Find where the given text appears and provide that cell's center as (X, Y) coordinate. 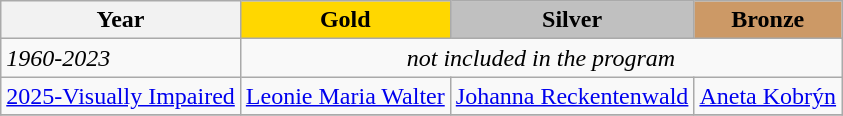
not included in the program (540, 58)
2025-Visually Impaired (121, 96)
Gold (345, 20)
Bronze (768, 20)
Johanna Reckentenwald (572, 96)
Year (121, 20)
Silver (572, 20)
1960-2023 (121, 58)
Aneta Kobrýn (768, 96)
Leonie Maria Walter (345, 96)
